Return the (X, Y) coordinate for the center point of the cell that contains the specified text.  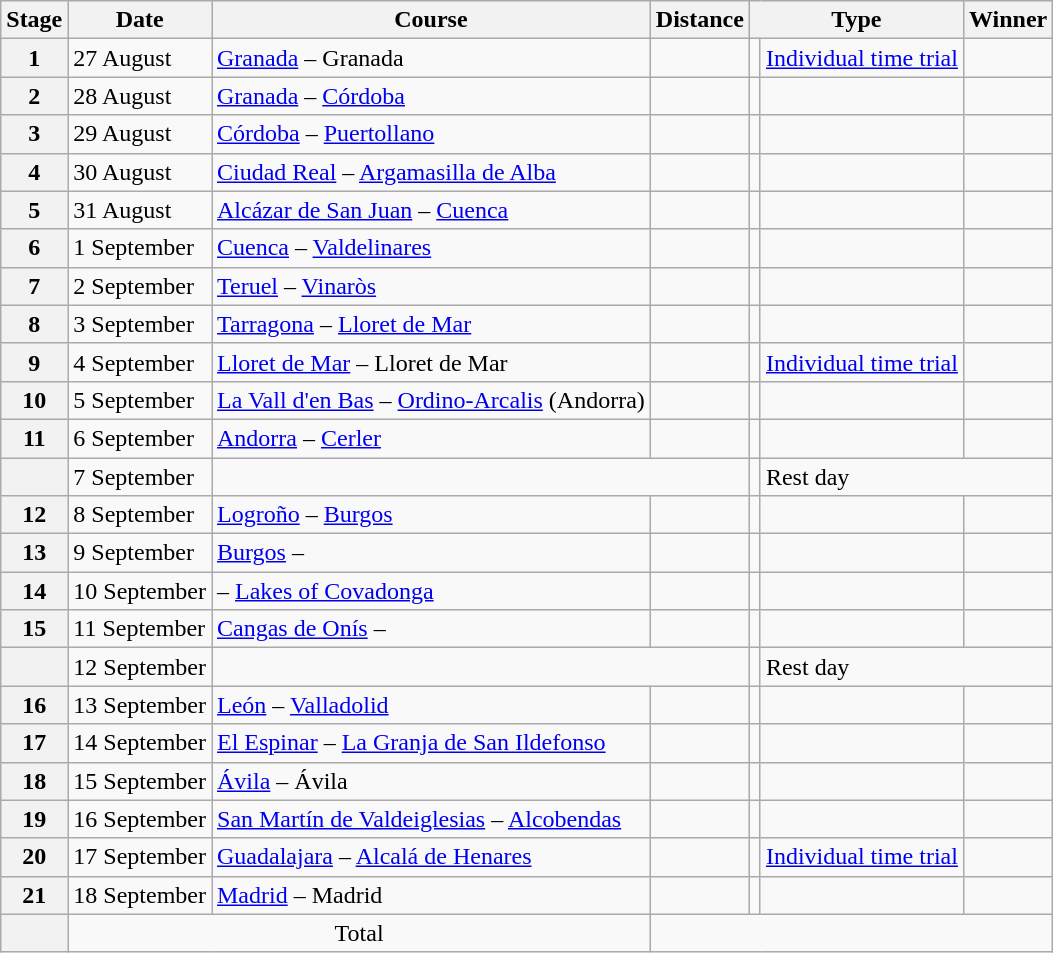
Teruel – Vinaròs (432, 286)
16 (34, 705)
San Martín de Valdeiglesias – Alcobendas (432, 819)
27 August (140, 58)
4 September (140, 362)
14 (34, 591)
10 September (140, 591)
Distance (700, 20)
Logroño – Burgos (432, 515)
La Vall d'en Bas – Ordino-Arcalis (Andorra) (432, 400)
13 September (140, 705)
14 September (140, 743)
11 September (140, 629)
1 September (140, 248)
Guadalajara – Alcalá de Henares (432, 857)
Course (432, 20)
9 (34, 362)
1 (34, 58)
18 (34, 781)
Winner (1008, 20)
Date (140, 20)
20 (34, 857)
El Espinar – La Granja de San Ildefonso (432, 743)
5 (34, 210)
11 (34, 438)
28 August (140, 96)
15 (34, 629)
17 September (140, 857)
7 September (140, 477)
6 (34, 248)
Ávila – Ávila (432, 781)
31 August (140, 210)
León – Valladolid (432, 705)
Granada – Córdoba (432, 96)
3 September (140, 324)
Type (856, 20)
18 September (140, 895)
21 (34, 895)
Burgos – (432, 553)
Stage (34, 20)
15 September (140, 781)
19 (34, 819)
Granada – Granada (432, 58)
8 (34, 324)
4 (34, 172)
Tarragona – Lloret de Mar (432, 324)
29 August (140, 134)
16 September (140, 819)
30 August (140, 172)
Andorra – Cerler (432, 438)
Lloret de Mar – Lloret de Mar (432, 362)
12 September (140, 667)
– Lakes of Covadonga (432, 591)
2 September (140, 286)
9 September (140, 553)
17 (34, 743)
13 (34, 553)
10 (34, 400)
12 (34, 515)
Madrid – Madrid (432, 895)
5 September (140, 400)
Cuenca – Valdelinares (432, 248)
8 September (140, 515)
Cangas de Onís – (432, 629)
Córdoba – Puertollano (432, 134)
Total (360, 933)
Alcázar de San Juan – Cuenca (432, 210)
2 (34, 96)
7 (34, 286)
3 (34, 134)
Ciudad Real – Argamasilla de Alba (432, 172)
6 September (140, 438)
